Pinpoint the cell where the given text exists, returning its [X, Y] midpoint coordinate. 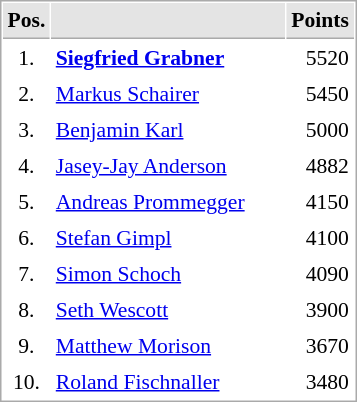
Roland Fischnaller [168, 381]
Points [320, 21]
Stefan Gimpl [168, 237]
3480 [320, 381]
7. [26, 273]
5450 [320, 93]
Simon Schoch [168, 273]
5520 [320, 57]
Benjamin Karl [168, 129]
Markus Schairer [168, 93]
4882 [320, 165]
3. [26, 129]
2. [26, 93]
6. [26, 237]
Jasey-Jay Anderson [168, 165]
Pos. [26, 21]
5000 [320, 129]
5. [26, 201]
1. [26, 57]
3670 [320, 345]
8. [26, 309]
4090 [320, 273]
Andreas Prommegger [168, 201]
3900 [320, 309]
4150 [320, 201]
Seth Wescott [168, 309]
4100 [320, 237]
Matthew Morison [168, 345]
4. [26, 165]
9. [26, 345]
10. [26, 381]
Siegfried Grabner [168, 57]
